Pinpoint the cell where the given text exists, returning its [x, y] midpoint coordinate. 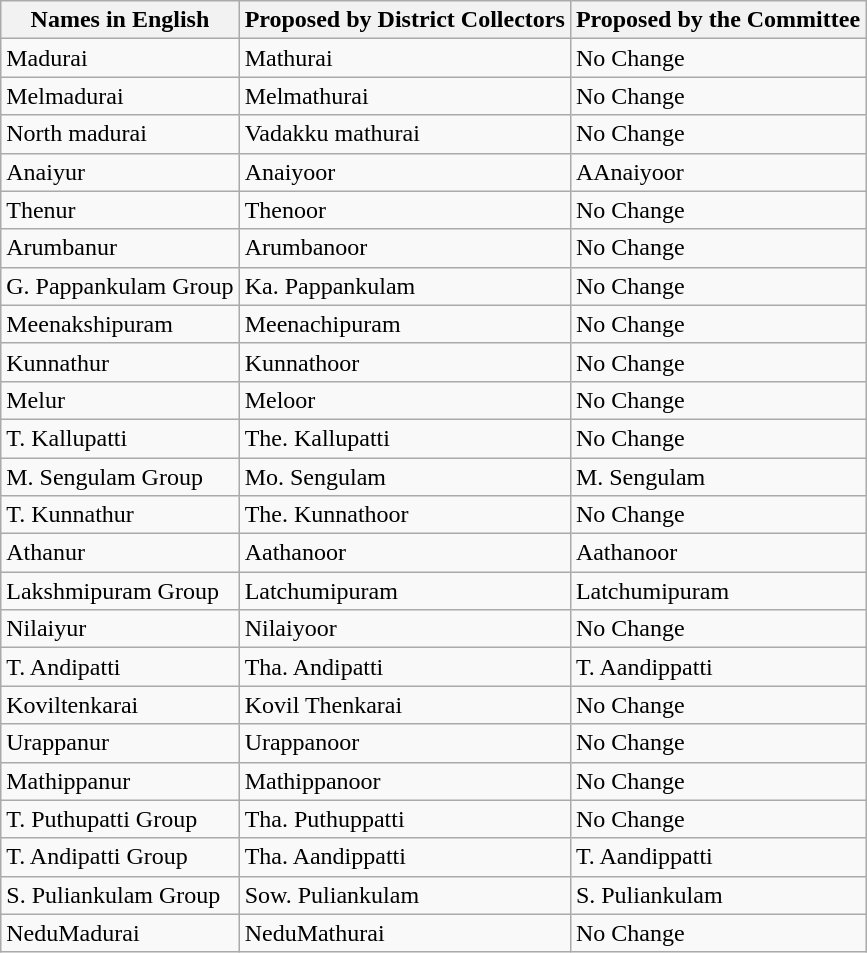
G. Pappankulam Group [120, 286]
Arumbanoor [404, 248]
Kovil Thenkarai [404, 705]
T. Andipatti [120, 667]
NeduMadurai [120, 933]
Mathippanur [120, 781]
Melur [120, 400]
Madurai [120, 58]
T. Kunnathur [120, 515]
T. Kallupatti [120, 438]
T. Andipatti Group [120, 857]
S. Puliankulam [718, 895]
Lakshmipuram Group [120, 591]
Tha. Andipatti [404, 667]
Names in English [120, 20]
Arumbanur [120, 248]
Proposed by the Committee [718, 20]
Proposed by District Collectors [404, 20]
Anaiyur [120, 172]
The. Kallupatti [404, 438]
S. Puliankulam Group [120, 895]
Melmathurai [404, 96]
Mo. Sengulam [404, 477]
Melmadurai [120, 96]
Mathurai [404, 58]
The. Kunnathoor [404, 515]
Urappanoor [404, 743]
AAnaiyoor [718, 172]
Tha. Puthuppatti [404, 819]
North madurai [120, 134]
Meloor [404, 400]
Kunnathur [120, 362]
Mathippanoor [404, 781]
Nilaiyoor [404, 629]
Ka. Pappankulam [404, 286]
Tha. Aandippatti [404, 857]
Thenur [120, 210]
Nilaiyur [120, 629]
Sow. Puliankulam [404, 895]
NeduMathurai [404, 933]
M. Sengulam Group [120, 477]
Meenakshipuram [120, 324]
M. Sengulam [718, 477]
Urappanur [120, 743]
Vadakku mathurai [404, 134]
Kunnathoor [404, 362]
Thenoor [404, 210]
Meenachipuram [404, 324]
Anaiyoor [404, 172]
Koviltenkarai [120, 705]
Athanur [120, 553]
T. Puthupatti Group [120, 819]
